Search for the cell housing the specified text and yield its [X, Y] center coordinate. 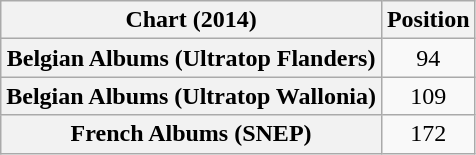
French Albums (SNEP) [192, 134]
94 [428, 58]
172 [428, 134]
Chart (2014) [192, 20]
109 [428, 96]
Belgian Albums (Ultratop Wallonia) [192, 96]
Position [428, 20]
Belgian Albums (Ultratop Flanders) [192, 58]
